Return the [X, Y] coordinate for the center point of the cell that contains the specified text.  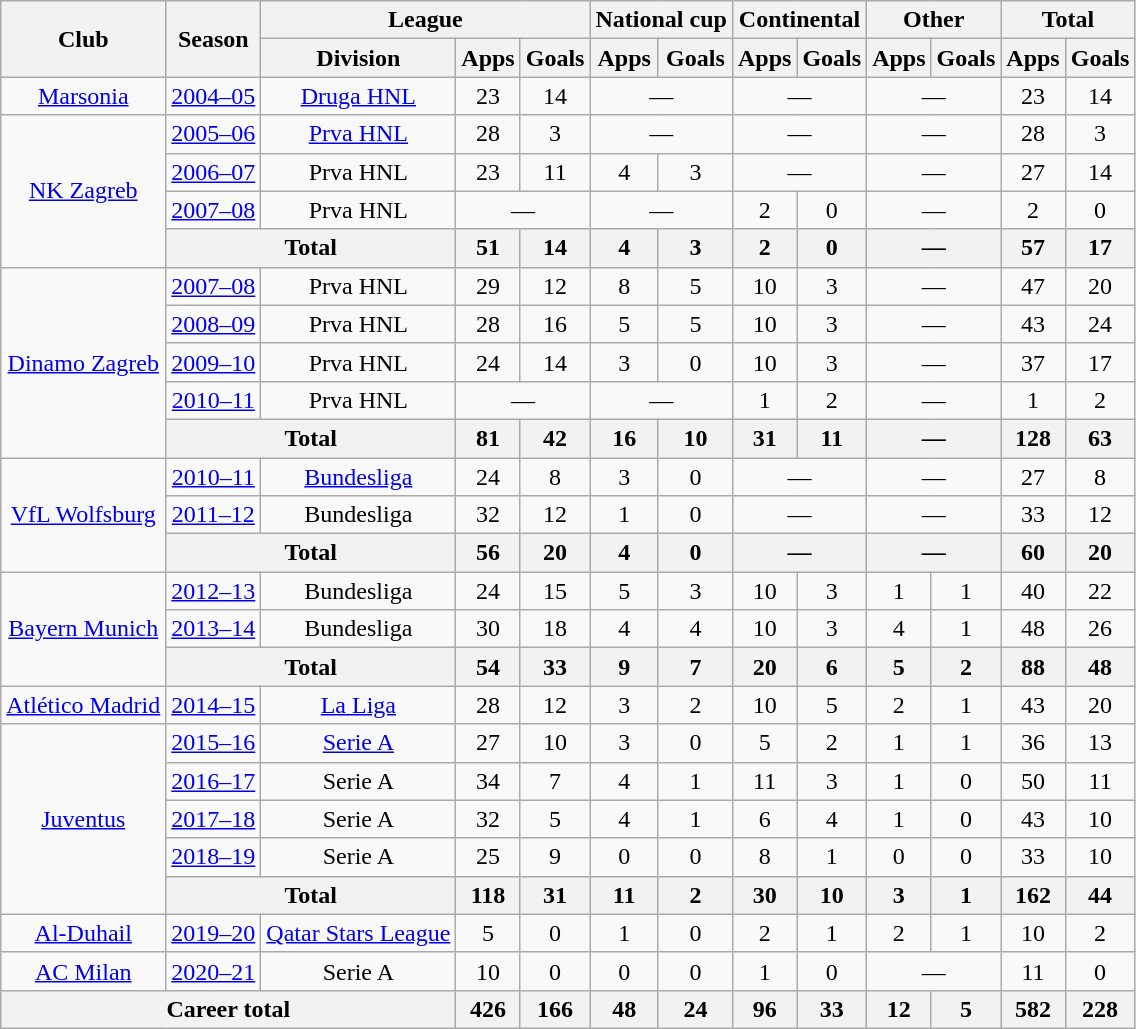
Season [214, 39]
34 [488, 781]
2006–07 [214, 172]
Juventus [84, 819]
228 [1100, 1009]
NK Zagreb [84, 191]
2012–13 [214, 591]
36 [1033, 743]
VfL Wolfsburg [84, 515]
Marsonia [84, 96]
Club [84, 39]
2017–18 [214, 819]
44 [1100, 895]
40 [1033, 591]
63 [1100, 438]
2008–09 [214, 324]
54 [488, 667]
18 [555, 629]
118 [488, 895]
Other [934, 20]
96 [764, 1009]
2015–16 [214, 743]
Dinamo Zagreb [84, 362]
La Liga [358, 705]
National cup [661, 20]
51 [488, 248]
47 [1033, 286]
162 [1033, 895]
Bayern Munich [84, 629]
2013–14 [214, 629]
26 [1100, 629]
2011–12 [214, 515]
81 [488, 438]
88 [1033, 667]
56 [488, 553]
Atlético Madrid [84, 705]
2014–15 [214, 705]
2016–17 [214, 781]
13 [1100, 743]
50 [1033, 781]
22 [1100, 591]
2009–10 [214, 362]
29 [488, 286]
426 [488, 1009]
AC Milan [84, 971]
Continental [799, 20]
15 [555, 591]
60 [1033, 553]
Druga HNL [358, 96]
166 [555, 1009]
2019–20 [214, 933]
2005–06 [214, 134]
57 [1033, 248]
2004–05 [214, 96]
Qatar Stars League [358, 933]
Division [358, 58]
582 [1033, 1009]
37 [1033, 362]
Career total [228, 1009]
Al-Duhail [84, 933]
25 [488, 857]
2018–19 [214, 857]
42 [555, 438]
2020–21 [214, 971]
League [426, 20]
128 [1033, 438]
